Scan for the cell matching the given text and deliver its (x, y) coordinate at center. 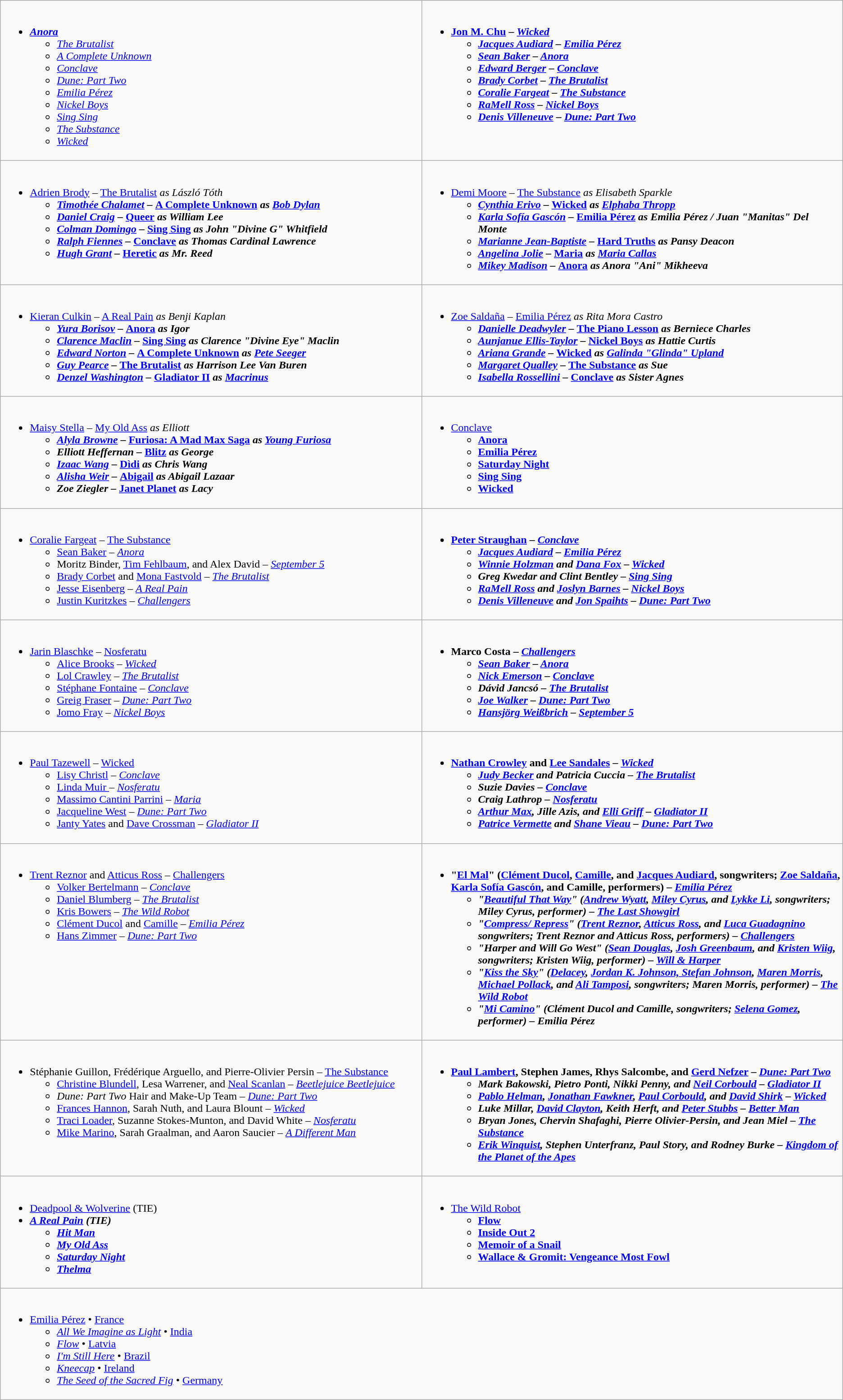
ConclaveAnoraEmilia PérezSaturday NightSing SingWicked (632, 452)
Emilia Pérez • FranceAll We Imagine as Light • IndiaFlow • LatviaI'm Still Here • BrazilKneecap • IrelandThe Seed of the Sacred Fig • Germany (421, 1344)
AnoraThe BrutalistA Complete UnknownConclaveDune: Part TwoEmilia PérezNickel BoysSing SingThe SubstanceWicked (211, 81)
The Wild RobotFlowInside Out 2Memoir of a SnailWallace & Gromit: Vengeance Most Fowl (632, 1232)
Deadpool & Wolverine (TIE)A Real Pain (TIE)Hit ManMy Old AssSaturday NightThelma (211, 1232)
